Capture the cell that displays the provided text and extract its [x, y] central coordinate. 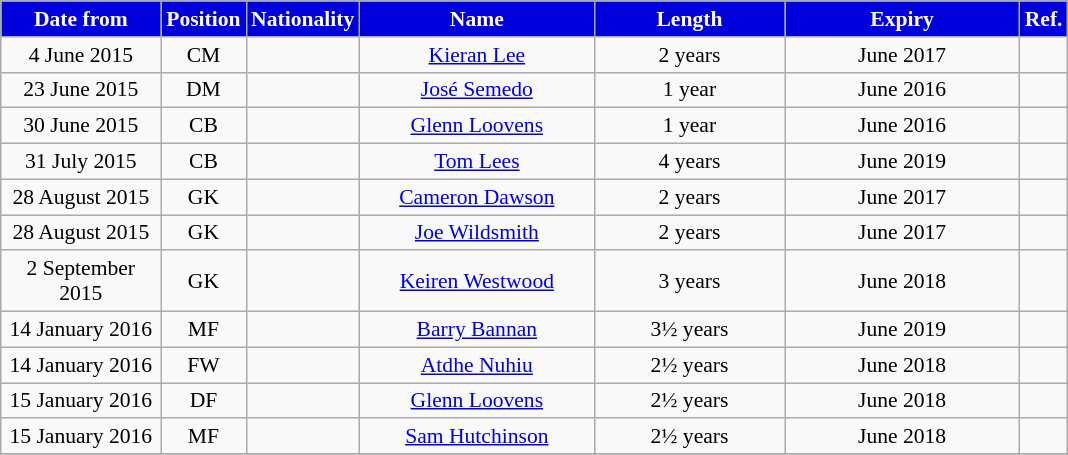
José Semedo [476, 90]
Date from [81, 19]
Position [204, 19]
DM [204, 90]
Sam Hutchinson [476, 437]
Nationality [302, 19]
30 June 2015 [81, 126]
3 years [689, 282]
4 June 2015 [81, 55]
Barry Bannan [476, 330]
Length [689, 19]
Expiry [902, 19]
Tom Lees [476, 162]
Kieran Lee [476, 55]
Keiren Westwood [476, 282]
DF [204, 401]
23 June 2015 [81, 90]
Name [476, 19]
Ref. [1044, 19]
Joe Wildsmith [476, 233]
Atdhe Nuhiu [476, 365]
2 September 2015 [81, 282]
31 July 2015 [81, 162]
CM [204, 55]
3½ years [689, 330]
FW [204, 365]
Cameron Dawson [476, 197]
4 years [689, 162]
